Extract the (X, Y) coordinate from the center of the cell holding the provided text.  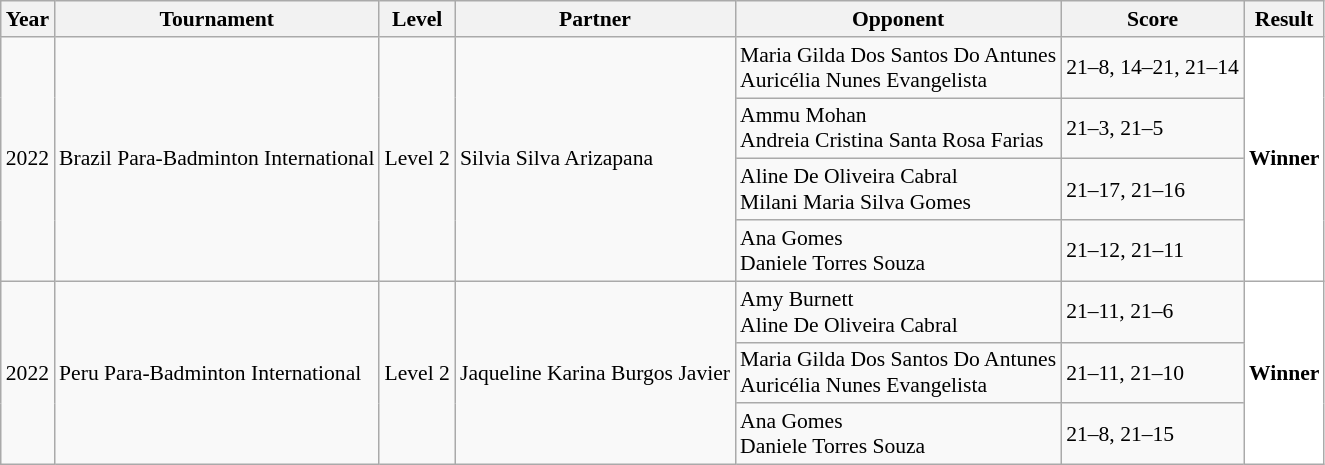
21–17, 21–16 (1152, 190)
21–8, 21–15 (1152, 434)
21–8, 14–21, 21–14 (1152, 68)
Aline De Oliveira Cabral Milani Maria Silva Gomes (898, 190)
Partner (595, 19)
Silvia Silva Arizapana (595, 159)
21–11, 21–6 (1152, 312)
21–3, 21–5 (1152, 128)
Opponent (898, 19)
Amy Burnett Aline De Oliveira Cabral (898, 312)
Result (1284, 19)
21–12, 21–11 (1152, 250)
Level (416, 19)
Brazil Para-Badminton International (216, 159)
21–11, 21–10 (1152, 372)
Jaqueline Karina Burgos Javier (595, 372)
Peru Para-Badminton International (216, 372)
Tournament (216, 19)
Ammu Mohan Andreia Cristina Santa Rosa Farias (898, 128)
Year (28, 19)
Score (1152, 19)
